Return the (X, Y) coordinate for the center point of the cell that contains the specified text.  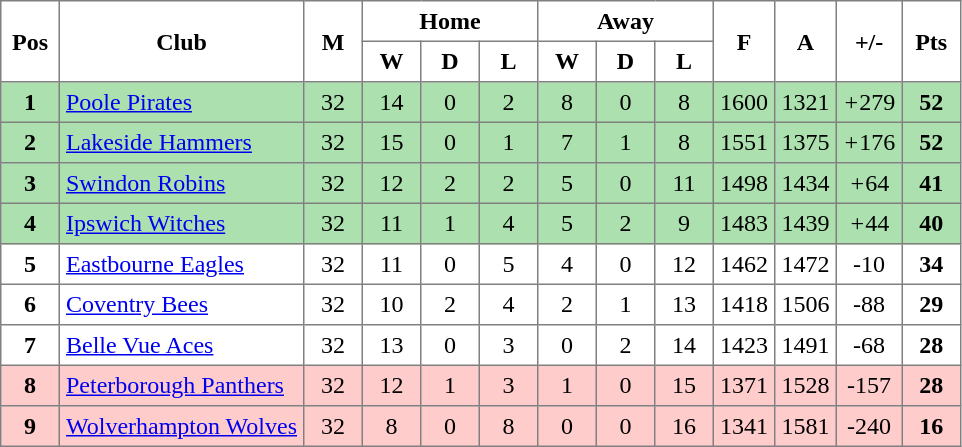
-68 (869, 345)
Ipswich Witches (181, 223)
1506 (806, 304)
29 (931, 304)
F (744, 42)
Pos (30, 42)
1423 (744, 345)
1472 (806, 264)
+44 (869, 223)
1483 (744, 223)
-157 (869, 385)
1371 (744, 385)
Away (626, 21)
Lakeside Hammers (181, 142)
Wolverhampton Wolves (181, 426)
+279 (869, 102)
Coventry Bees (181, 304)
+64 (869, 183)
Eastbourne Eagles (181, 264)
41 (931, 183)
1581 (806, 426)
+176 (869, 142)
Peterborough Panthers (181, 385)
1341 (744, 426)
1418 (744, 304)
1528 (806, 385)
1434 (806, 183)
40 (931, 223)
-10 (869, 264)
-88 (869, 304)
6 (30, 304)
Belle Vue Aces (181, 345)
1498 (744, 183)
1321 (806, 102)
Swindon Robins (181, 183)
1551 (744, 142)
1375 (806, 142)
Home (450, 21)
A (806, 42)
M (333, 42)
34 (931, 264)
1600 (744, 102)
1491 (806, 345)
+/- (869, 42)
Poole Pirates (181, 102)
Club (181, 42)
1439 (806, 223)
10 (391, 304)
-240 (869, 426)
Pts (931, 42)
1462 (744, 264)
